For the text-containing cell, return its midpoint in [X, Y] coordinate format. 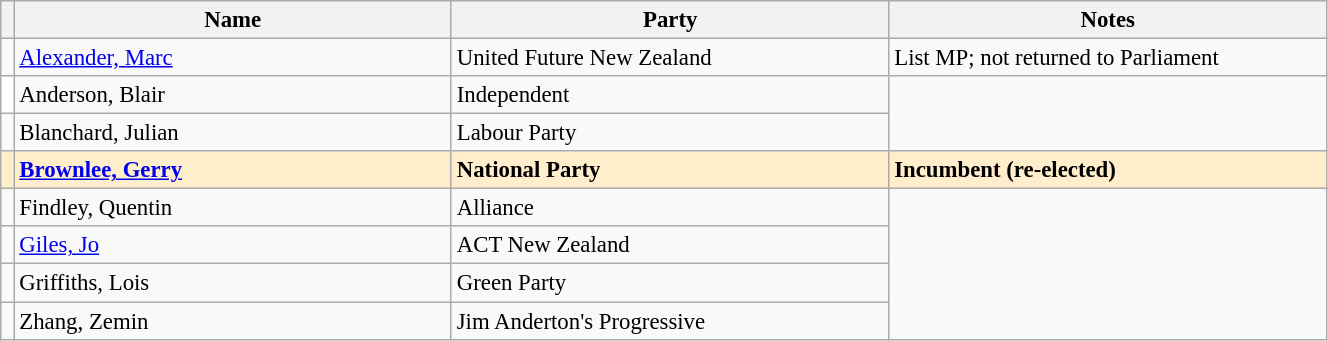
United Future New Zealand [670, 58]
Anderson, Blair [232, 95]
Alliance [670, 208]
Brownlee, Gerry [232, 170]
Jim Anderton's Progressive [670, 321]
Labour Party [670, 133]
Party [670, 20]
Green Party [670, 283]
List MP; not returned to Parliament [1108, 58]
Independent [670, 95]
Notes [1108, 20]
Griffiths, Lois [232, 283]
Alexander, Marc [232, 58]
Giles, Jo [232, 245]
Name [232, 20]
National Party [670, 170]
Zhang, Zemin [232, 321]
Incumbent (re-elected) [1108, 170]
Findley, Quentin [232, 208]
ACT New Zealand [670, 245]
Blanchard, Julian [232, 133]
